Locate the cell with the specified text and output its [x, y] center coordinate. 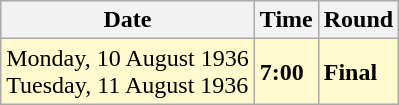
Monday, 10 August 1936Tuesday, 11 August 1936 [128, 72]
Round [358, 20]
Time [286, 20]
Date [128, 20]
Final [358, 72]
7:00 [286, 72]
